Scan for the cell matching the given text and deliver its [X, Y] coordinate at center. 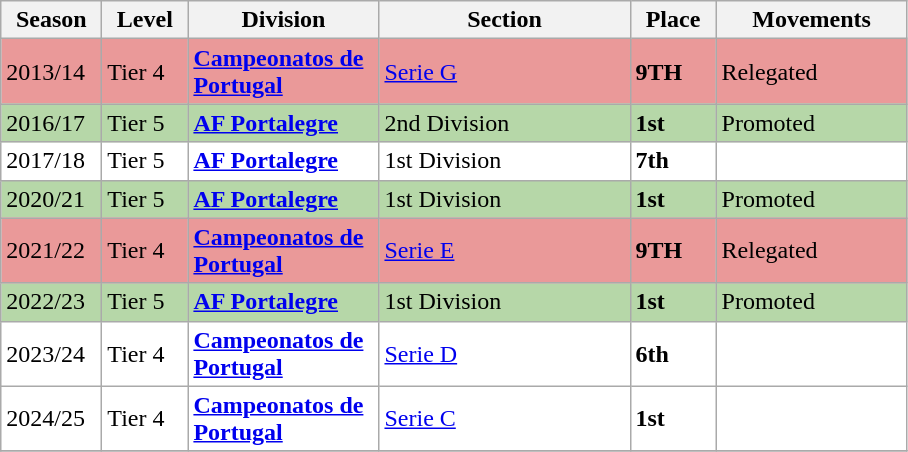
Serie G [504, 72]
2022/23 [52, 302]
Serie E [504, 250]
Season [52, 20]
2nd Division [504, 123]
6th [673, 354]
Place [673, 20]
Division [284, 20]
Section [504, 20]
2016/17 [52, 123]
2021/22 [52, 250]
7th [673, 161]
2023/24 [52, 354]
Level [145, 20]
2024/25 [52, 418]
2020/21 [52, 199]
Serie D [504, 354]
2013/14 [52, 72]
Movements [812, 20]
Serie C [504, 418]
2017/18 [52, 161]
